For the text-containing cell, return its midpoint in [x, y] coordinate format. 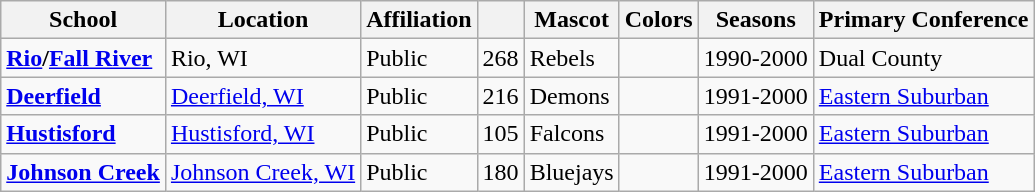
216 [500, 96]
Rebels [572, 58]
1990-2000 [756, 58]
Location [262, 20]
Bluejays [572, 172]
School [84, 20]
Rio/Fall River [84, 58]
Falcons [572, 134]
Deerfield, WI [262, 96]
Primary Conference [924, 20]
Deerfield [84, 96]
Seasons [756, 20]
Hustisford [84, 134]
Dual County [924, 58]
Colors [658, 20]
Demons [572, 96]
Johnson Creek, WI [262, 172]
Affiliation [419, 20]
105 [500, 134]
Mascot [572, 20]
180 [500, 172]
Johnson Creek [84, 172]
Hustisford, WI [262, 134]
Rio, WI [262, 58]
268 [500, 58]
